Return the (X, Y) coordinate for the center point of the cell that contains the specified text.  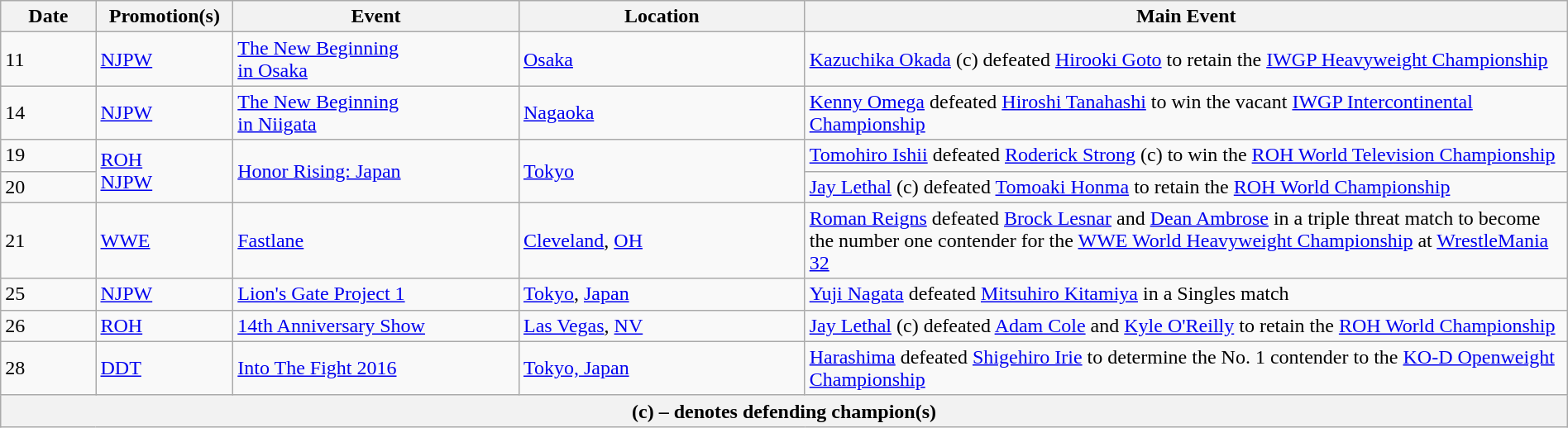
Cleveland, OH (662, 240)
ROHNJPW (165, 171)
Lion's Gate Project 1 (376, 294)
25 (48, 294)
14 (48, 112)
21 (48, 240)
28 (48, 369)
Kenny Omega defeated Hiroshi Tanahashi to win the vacant IWGP Intercontinental Championship (1186, 112)
Jay Lethal (c) defeated Tomoaki Honma to retain the ROH World Championship (1186, 187)
Kazuchika Okada (c) defeated Hirooki Goto to retain the IWGP Heavyweight Championship (1186, 59)
(c) – denotes defending champion(s) (784, 411)
The New Beginningin Niigata (376, 112)
11 (48, 59)
Las Vegas, NV (662, 326)
The New Beginningin Osaka (376, 59)
Into The Fight 2016 (376, 369)
Tokyo (662, 171)
Date (48, 17)
14th Anniversary Show (376, 326)
Main Event (1186, 17)
Tomohiro Ishii defeated Roderick Strong (c) to win the ROH World Television Championship (1186, 155)
DDT (165, 369)
Location (662, 17)
Jay Lethal (c) defeated Adam Cole and Kyle O'Reilly to retain the ROH World Championship (1186, 326)
20 (48, 187)
Nagaoka (662, 112)
Promotion(s) (165, 17)
Event (376, 17)
ROH (165, 326)
Yuji Nagata defeated Mitsuhiro Kitamiya in a Singles match (1186, 294)
26 (48, 326)
WWE (165, 240)
Honor Rising: Japan (376, 171)
Harashima defeated Shigehiro Irie to determine the No. 1 contender to the KO-D Openweight Championship (1186, 369)
Fastlane (376, 240)
Osaka (662, 59)
19 (48, 155)
